Determine the [x, y] coordinate at the center of the cell enclosing the given text.  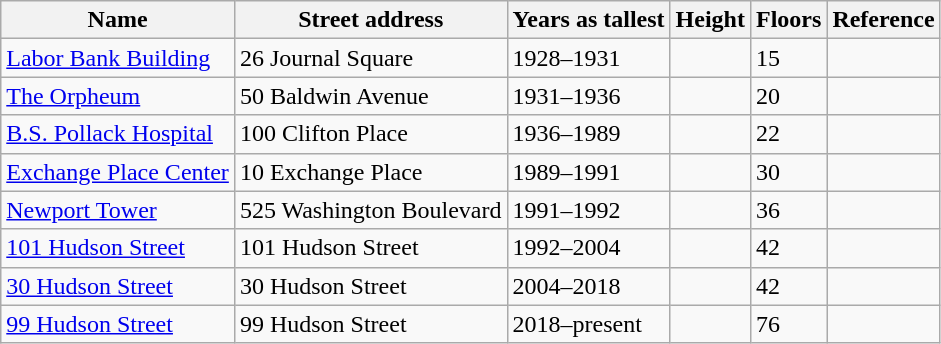
1989–1991 [588, 172]
36 [788, 210]
26 Journal Square [370, 58]
20 [788, 96]
Newport Tower [118, 210]
1931–1936 [588, 96]
Reference [884, 20]
1928–1931 [588, 58]
22 [788, 134]
10 Exchange Place [370, 172]
30 [788, 172]
Floors [788, 20]
50 Baldwin Avenue [370, 96]
15 [788, 58]
Street address [370, 20]
B.S. Pollack Hospital [118, 134]
Years as tallest [588, 20]
525 Washington Boulevard [370, 210]
100 Clifton Place [370, 134]
2018–present [588, 324]
76 [788, 324]
1936–1989 [588, 134]
1991–1992 [588, 210]
Exchange Place Center [118, 172]
Height [710, 20]
Labor Bank Building [118, 58]
1992–2004 [588, 248]
Name [118, 20]
2004–2018 [588, 286]
The Orpheum [118, 96]
